Identify which cell holds the provided text, then report its [x, y] central coordinate. 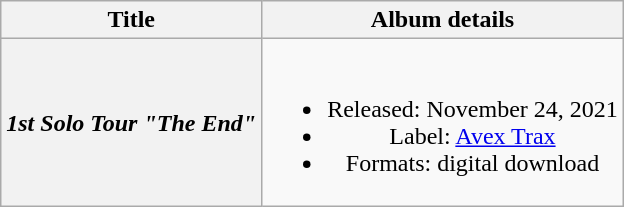
1st Solo Tour "The End" [132, 122]
Album details [443, 20]
Title [132, 20]
Released: November 24, 2021Label: Avex TraxFormats: digital download [443, 122]
